Extract the [X, Y] coordinate from the center of the cell holding the provided text.  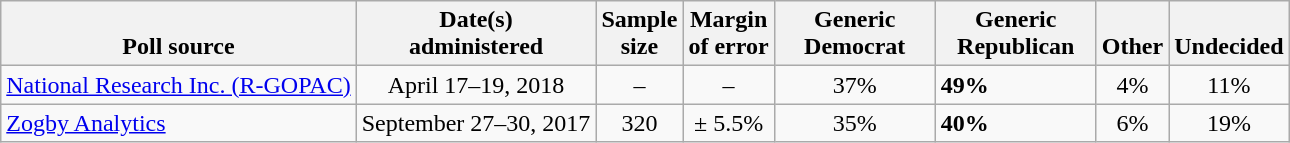
19% [1229, 123]
Date(s)administered [476, 34]
Zogby Analytics [178, 123]
Poll source [178, 34]
35% [854, 123]
GenericDemocrat [854, 34]
49% [1016, 85]
37% [854, 85]
40% [1016, 123]
4% [1132, 85]
GenericRepublican [1016, 34]
Undecided [1229, 34]
11% [1229, 85]
Samplesize [640, 34]
Marginof error [728, 34]
September 27–30, 2017 [476, 123]
6% [1132, 123]
± 5.5% [728, 123]
April 17–19, 2018 [476, 85]
National Research Inc. (R-GOPAC) [178, 85]
320 [640, 123]
Other [1132, 34]
